Provide the (X, Y) coordinate of the cell's center where the given text is located.  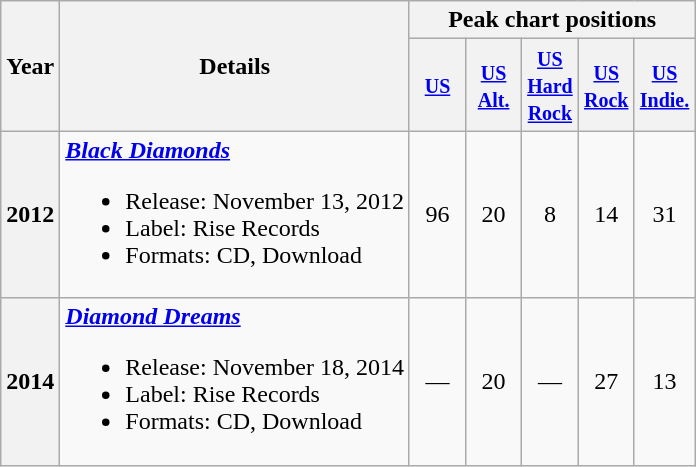
Black DiamondsRelease: November 13, 2012Label: Rise RecordsFormats: CD, Download (235, 214)
2012 (30, 214)
US (437, 85)
Year (30, 66)
Peak chart positions (552, 20)
8 (550, 214)
USAlt. (494, 85)
USRock (606, 85)
31 (664, 214)
2014 (30, 382)
13 (664, 382)
USHardRock (550, 85)
Diamond DreamsRelease: November 18, 2014Label: Rise RecordsFormats: CD, Download (235, 382)
Details (235, 66)
96 (437, 214)
27 (606, 382)
USIndie. (664, 85)
14 (606, 214)
